Scan for the cell matching the given text and deliver its [x, y] coordinate at center. 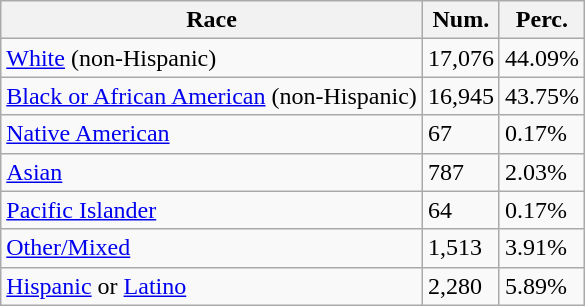
Asian [212, 172]
1,513 [460, 248]
Native American [212, 134]
Race [212, 20]
White (non-Hispanic) [212, 58]
Other/Mixed [212, 248]
Black or African American (non-Hispanic) [212, 96]
67 [460, 134]
43.75% [542, 96]
5.89% [542, 286]
44.09% [542, 58]
2,280 [460, 286]
Num. [460, 20]
16,945 [460, 96]
Pacific Islander [212, 210]
17,076 [460, 58]
2.03% [542, 172]
3.91% [542, 248]
787 [460, 172]
Hispanic or Latino [212, 286]
64 [460, 210]
Perc. [542, 20]
